Pinpoint the cell where the given text exists, returning its [X, Y] midpoint coordinate. 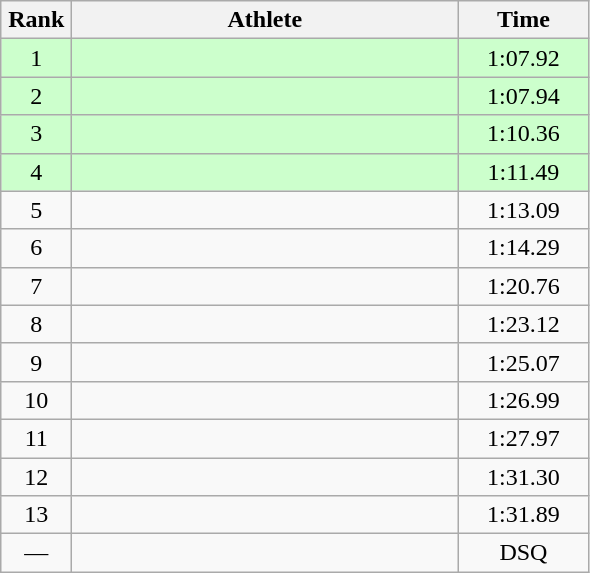
— [36, 553]
1:20.76 [524, 286]
1:23.12 [524, 324]
8 [36, 324]
1:26.99 [524, 400]
6 [36, 248]
9 [36, 362]
11 [36, 438]
4 [36, 172]
Rank [36, 20]
12 [36, 477]
5 [36, 210]
1:14.29 [524, 248]
1:07.94 [524, 96]
1:13.09 [524, 210]
1:27.97 [524, 438]
10 [36, 400]
1:31.30 [524, 477]
2 [36, 96]
7 [36, 286]
1:31.89 [524, 515]
Time [524, 20]
1:11.49 [524, 172]
1:25.07 [524, 362]
1 [36, 58]
1:10.36 [524, 134]
Athlete [265, 20]
13 [36, 515]
DSQ [524, 553]
1:07.92 [524, 58]
3 [36, 134]
